Capture the cell that displays the provided text and extract its (x, y) central coordinate. 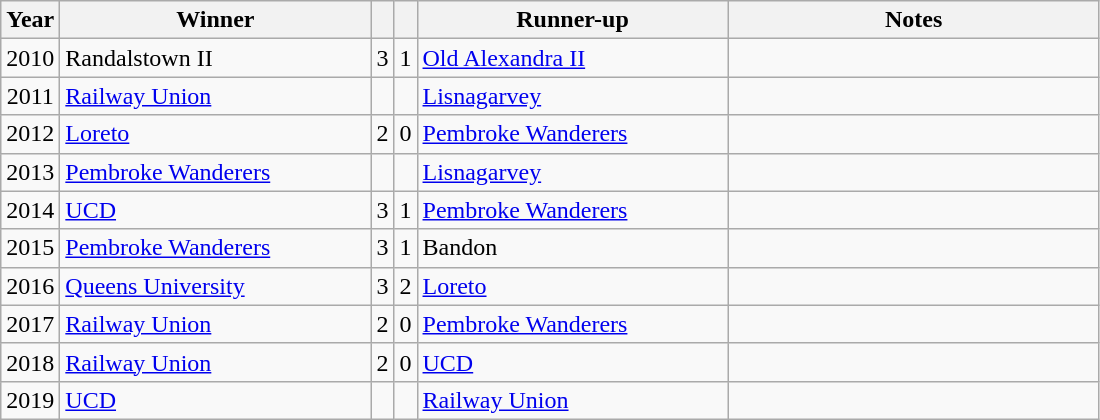
2018 (30, 362)
2019 (30, 400)
2016 (30, 286)
2017 (30, 324)
Bandon (572, 248)
2013 (30, 172)
Notes (914, 20)
Randalstown II (216, 58)
2014 (30, 210)
2015 (30, 248)
Winner (216, 20)
Queens University (216, 286)
Runner-up (572, 20)
2011 (30, 96)
Old Alexandra II (572, 58)
Year (30, 20)
2012 (30, 134)
2010 (30, 58)
